Capture the cell that displays the provided text and extract its [x, y] central coordinate. 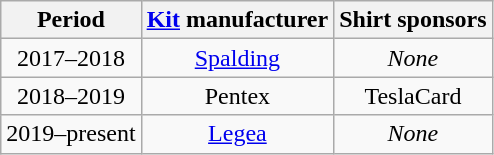
Kit manufacturer [238, 20]
2017–2018 [71, 58]
Legea [238, 134]
Shirt sponsors [413, 20]
Spalding [238, 58]
2019–present [71, 134]
Period [71, 20]
Pentex [238, 96]
TeslaCard [413, 96]
2018–2019 [71, 96]
